From the cell containing the given text, extract its center point as (x, y) coordinate. 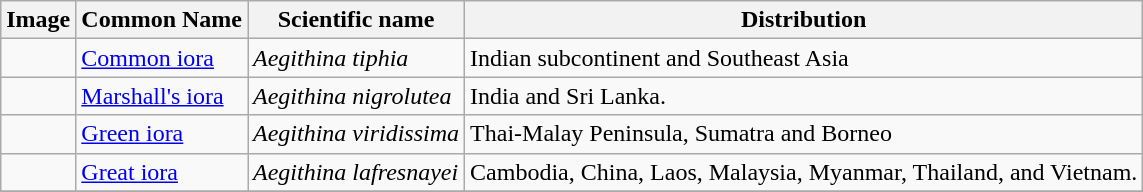
Aegithina nigrolutea (356, 96)
Common iora (162, 58)
Green iora (162, 134)
Distribution (804, 20)
Thai-Malay Peninsula, Sumatra and Borneo (804, 134)
Aegithina lafresnayei (356, 172)
Great iora (162, 172)
Image (38, 20)
Scientific name (356, 20)
Marshall's iora (162, 96)
Aegithina tiphia (356, 58)
Indian subcontinent and Southeast Asia (804, 58)
India and Sri Lanka. (804, 96)
Common Name (162, 20)
Aegithina viridissima (356, 134)
Cambodia, China, Laos, Malaysia, Myanmar, Thailand, and Vietnam. (804, 172)
